Find where the given text appears and provide that cell's center as (x, y) coordinate. 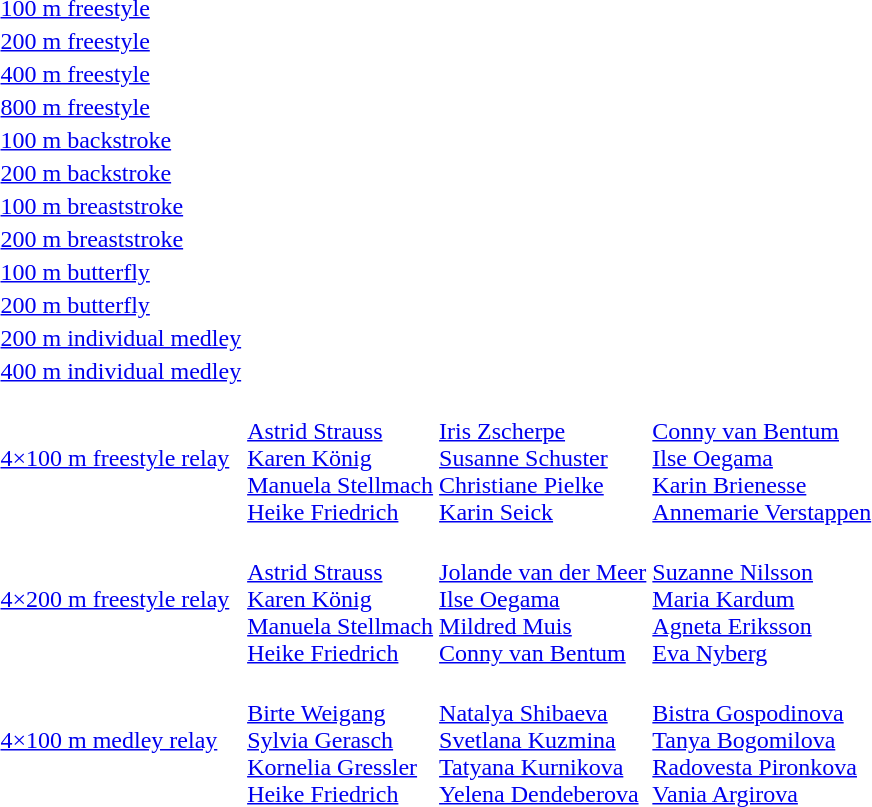
Iris ZscherpeSusanne SchusterChristiane PielkeKarin Seick (543, 458)
Jolande van der MeerIlse OegamaMildred MuisConny van Bentum (543, 599)
